Extract the (x, y) coordinate from the center of the cell holding the provided text.  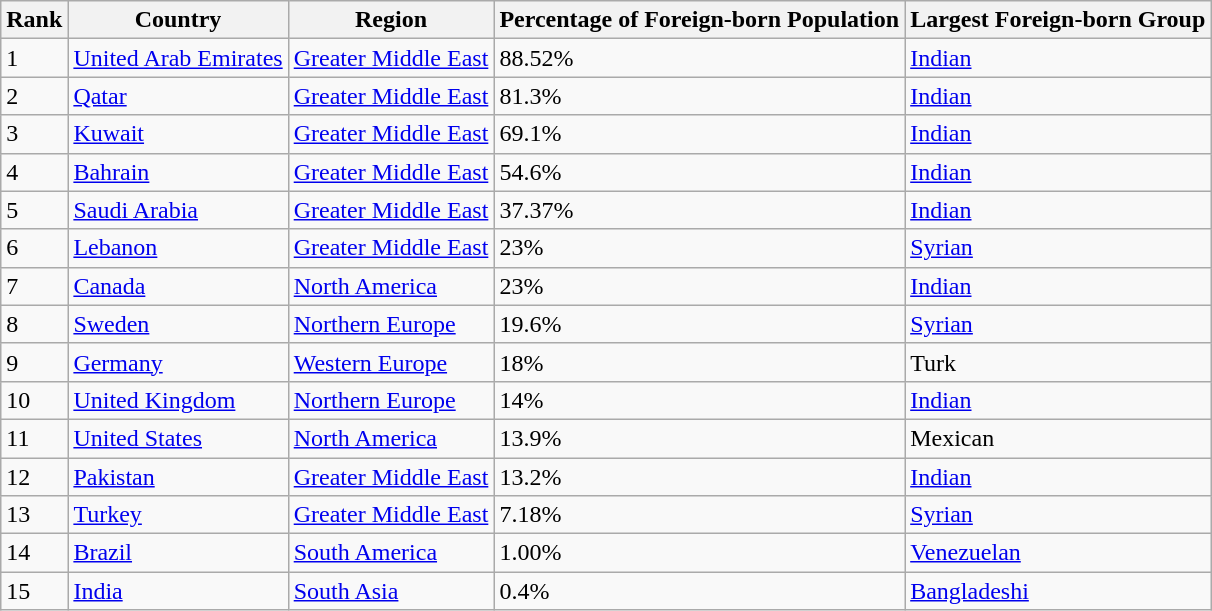
0.4% (700, 591)
13 (34, 515)
14 (34, 553)
United Kingdom (178, 400)
Germany (178, 362)
5 (34, 210)
7 (34, 286)
2 (34, 96)
37.37% (700, 210)
Venezuelan (1058, 553)
Western Europe (391, 362)
Brazil (178, 553)
South America (391, 553)
Bahrain (178, 172)
Mexican (1058, 438)
Region (391, 20)
13.2% (700, 477)
81.3% (700, 96)
88.52% (700, 58)
3 (34, 134)
Largest Foreign-born Group (1058, 20)
6 (34, 248)
Pakistan (178, 477)
14% (700, 400)
7.18% (700, 515)
54.6% (700, 172)
13.9% (700, 438)
Turk (1058, 362)
Saudi Arabia (178, 210)
Country (178, 20)
United States (178, 438)
1 (34, 58)
9 (34, 362)
Canada (178, 286)
Kuwait (178, 134)
8 (34, 324)
India (178, 591)
South Asia (391, 591)
Percentage of Foreign-born Population (700, 20)
69.1% (700, 134)
Qatar (178, 96)
Rank (34, 20)
15 (34, 591)
18% (700, 362)
11 (34, 438)
Sweden (178, 324)
United Arab Emirates (178, 58)
4 (34, 172)
1.00% (700, 553)
Turkey (178, 515)
10 (34, 400)
12 (34, 477)
Lebanon (178, 248)
19.6% (700, 324)
Bangladeshi (1058, 591)
